Extract the [X, Y] coordinate from the center of the cell holding the provided text.  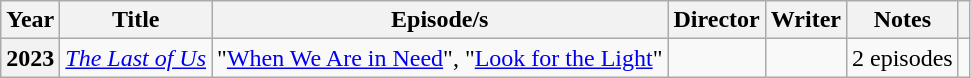
"When We Are in Need", "Look for the Light" [440, 58]
Year [30, 20]
Episode/s [440, 20]
2023 [30, 58]
Notes [902, 20]
The Last of Us [136, 58]
Writer [806, 20]
Title [136, 20]
Director [716, 20]
2 episodes [902, 58]
